Scan for the cell matching the given text and deliver its (x, y) coordinate at center. 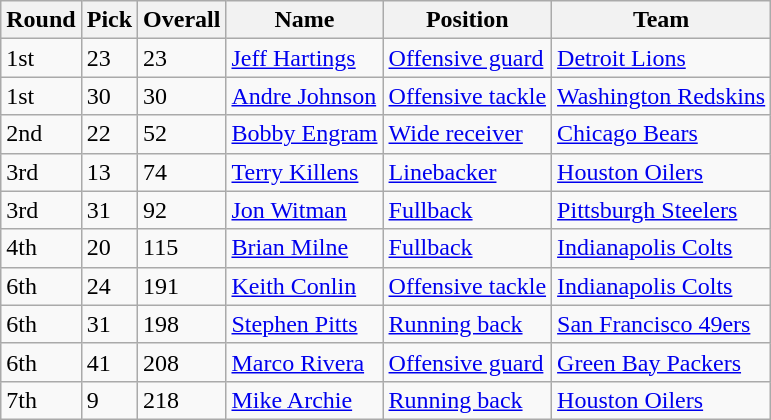
208 (182, 362)
Chicago Bears (662, 134)
Brian Milne (304, 248)
115 (182, 248)
198 (182, 324)
Terry Killens (304, 172)
20 (109, 248)
Washington Redskins (662, 96)
Jon Witman (304, 210)
Wide receiver (468, 134)
9 (109, 400)
Pick (109, 20)
Andre Johnson (304, 96)
7th (41, 400)
San Francisco 49ers (662, 324)
74 (182, 172)
Jeff Hartings (304, 58)
Team (662, 20)
4th (41, 248)
Green Bay Packers (662, 362)
22 (109, 134)
Overall (182, 20)
Round (41, 20)
92 (182, 210)
41 (109, 362)
Detroit Lions (662, 58)
Name (304, 20)
Position (468, 20)
Linebacker (468, 172)
191 (182, 286)
24 (109, 286)
Stephen Pitts (304, 324)
Marco Rivera (304, 362)
13 (109, 172)
Mike Archie (304, 400)
Bobby Engram (304, 134)
218 (182, 400)
2nd (41, 134)
52 (182, 134)
Pittsburgh Steelers (662, 210)
Keith Conlin (304, 286)
